Provide the (X, Y) coordinate of the cell's center where the given text is located.  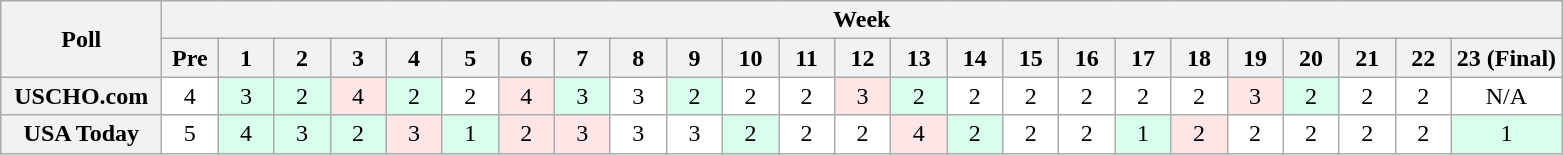
22 (1423, 58)
18 (1199, 58)
15 (1031, 58)
17 (1143, 58)
Pre (190, 58)
7 (582, 58)
10 (750, 58)
23 (Final) (1506, 58)
12 (863, 58)
8 (638, 58)
9 (694, 58)
19 (1255, 58)
14 (975, 58)
11 (806, 58)
20 (1311, 58)
13 (919, 58)
USA Today (82, 134)
USCHO.com (82, 96)
N/A (1506, 96)
Week (862, 20)
Poll (82, 39)
16 (1087, 58)
21 (1367, 58)
6 (526, 58)
